Extract the (x, y) coordinate from the center of the cell holding the provided text.  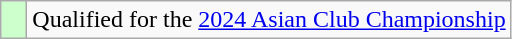
Qualified for the 2024 Asian Club Championship (269, 20)
